Find where the given text appears and provide that cell's center as [x, y] coordinate. 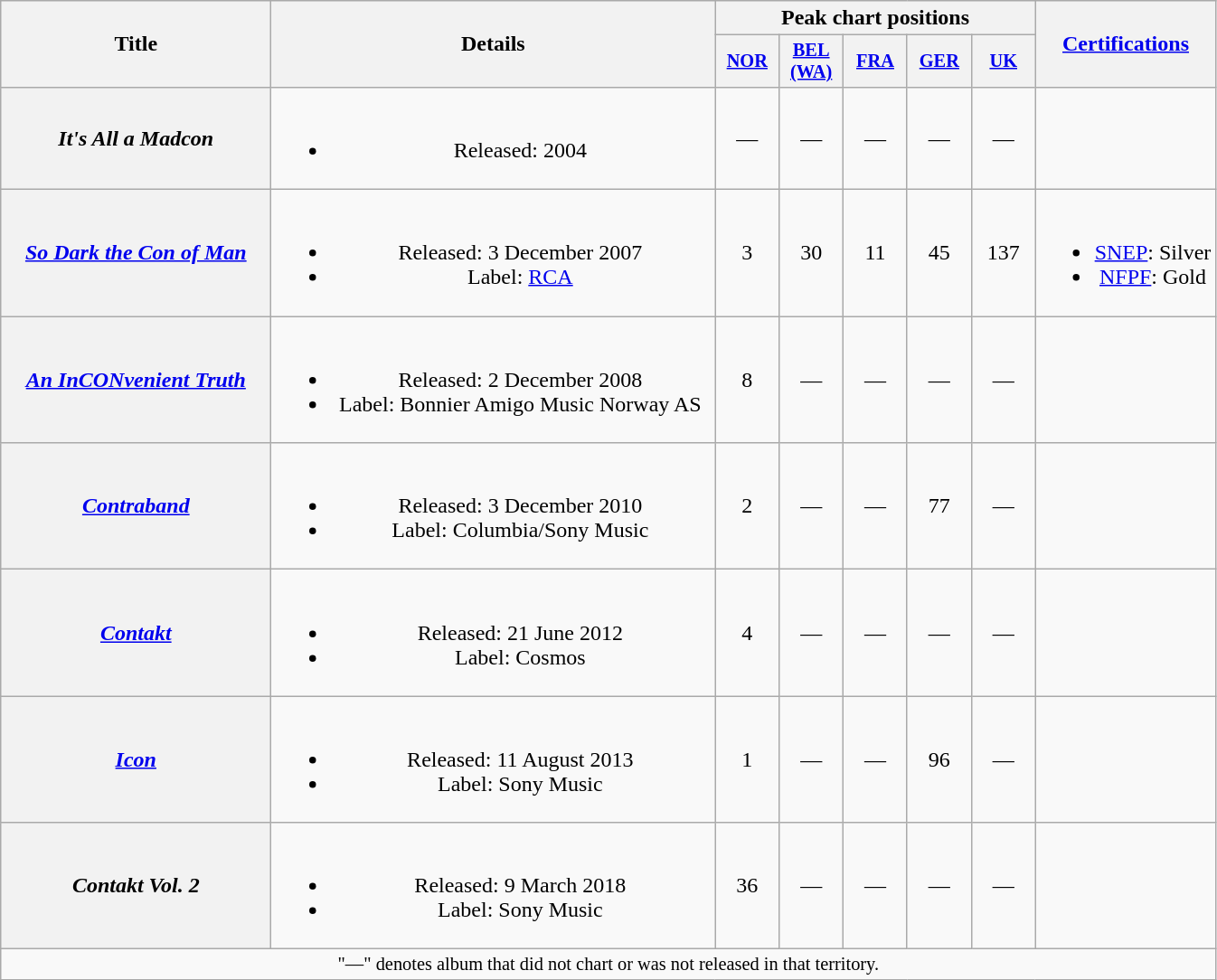
11 [875, 253]
Released: 3 December 2010Label: Columbia/Sony Music [494, 506]
So Dark the Con of Man [136, 253]
GER [939, 61]
Contakt [136, 633]
SNEP: SilverNFPF: Gold [1126, 253]
Contakt Vol. 2 [136, 886]
Details [494, 44]
Released: 2004 [494, 137]
Certifications [1126, 44]
An InCONvenient Truth [136, 380]
Peak chart positions [875, 18]
NOR [747, 61]
Released: 2 December 2008Label: Bonnier Amigo Music Norway AS [494, 380]
Released: 11 August 2013Label: Sony Music [494, 759]
BEL (WA) [812, 61]
2 [747, 506]
137 [1004, 253]
Title [136, 44]
45 [939, 253]
4 [747, 633]
Released: 3 December 2007Label: RCA [494, 253]
8 [747, 380]
Released: 21 June 2012Label: Cosmos [494, 633]
Contraband [136, 506]
Released: 9 March 2018Label: Sony Music [494, 886]
77 [939, 506]
96 [939, 759]
Icon [136, 759]
"—" denotes album that did not chart or was not released in that territory. [608, 965]
UK [1004, 61]
FRA [875, 61]
It's All a Madcon [136, 137]
3 [747, 253]
1 [747, 759]
36 [747, 886]
30 [812, 253]
